Scan for the cell matching the given text and deliver its [X, Y] coordinate at center. 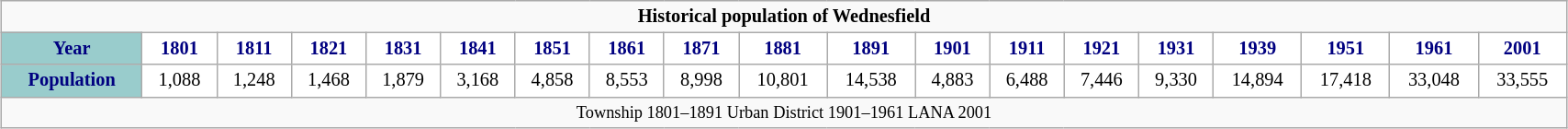
1811 [253, 48]
1881 [783, 48]
14,894 [1258, 81]
8,998 [701, 81]
8,553 [626, 81]
1961 [1434, 48]
1831 [404, 48]
4,883 [953, 81]
Year [72, 48]
2001 [1522, 48]
1,879 [404, 81]
1931 [1175, 48]
1901 [953, 48]
10,801 [783, 81]
Township 1801–1891 Urban District 1901–1961 LANA 2001 [784, 112]
1,468 [329, 81]
Historical population of Wednesfield [784, 16]
1871 [701, 48]
1911 [1026, 48]
1851 [553, 48]
1,248 [253, 81]
1841 [477, 48]
1,088 [180, 81]
33,048 [1434, 81]
14,538 [871, 81]
1861 [626, 48]
7,446 [1102, 81]
6,488 [1026, 81]
1801 [180, 48]
Population [72, 81]
9,330 [1175, 81]
1939 [1258, 48]
33,555 [1522, 81]
1891 [871, 48]
1921 [1102, 48]
17,418 [1346, 81]
4,858 [553, 81]
3,168 [477, 81]
1951 [1346, 48]
1821 [329, 48]
